Output the (X, Y) coordinate of the center of the cell containing the given text.  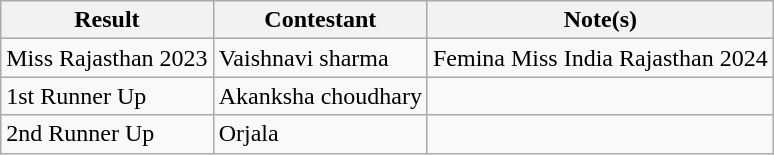
Contestant (320, 20)
Orjala (320, 134)
Miss Rajasthan 2023 (107, 58)
Result (107, 20)
Vaishnavi sharma (320, 58)
Akanksha choudhary (320, 96)
1st Runner Up (107, 96)
Femina Miss India Rajasthan 2024 (600, 58)
2nd Runner Up (107, 134)
Note(s) (600, 20)
